Pinpoint the cell where the given text exists, returning its (x, y) midpoint coordinate. 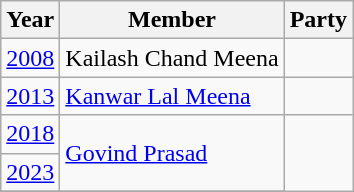
2023 (30, 172)
2008 (30, 58)
Govind Prasad (172, 153)
2013 (30, 96)
2018 (30, 134)
Member (172, 20)
Year (30, 20)
Party (318, 20)
Kailash Chand Meena (172, 58)
Kanwar Lal Meena (172, 96)
